Locate the cell with the specified text and output its (x, y) center coordinate. 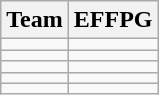
Team (35, 20)
EFFPG (113, 20)
